Return the [x, y] coordinate for the center point of the cell that contains the specified text.  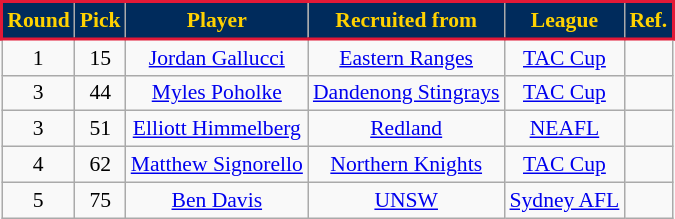
Myles Poholke [217, 93]
Ben Davis [217, 200]
62 [100, 165]
Pick [100, 20]
Round [38, 20]
15 [100, 57]
Recruited from [406, 20]
Eastern Ranges [406, 57]
51 [100, 129]
4 [38, 165]
Elliott Himmelberg [217, 129]
Northern Knights [406, 165]
75 [100, 200]
Sydney AFL [564, 200]
5 [38, 200]
NEAFL [564, 129]
Dandenong Stingrays [406, 93]
League [564, 20]
Ref. [648, 20]
Player [217, 20]
UNSW [406, 200]
Jordan Gallucci [217, 57]
Matthew Signorello [217, 165]
Redland [406, 129]
1 [38, 57]
44 [100, 93]
